Find where the given text appears and provide that cell's center as [x, y] coordinate. 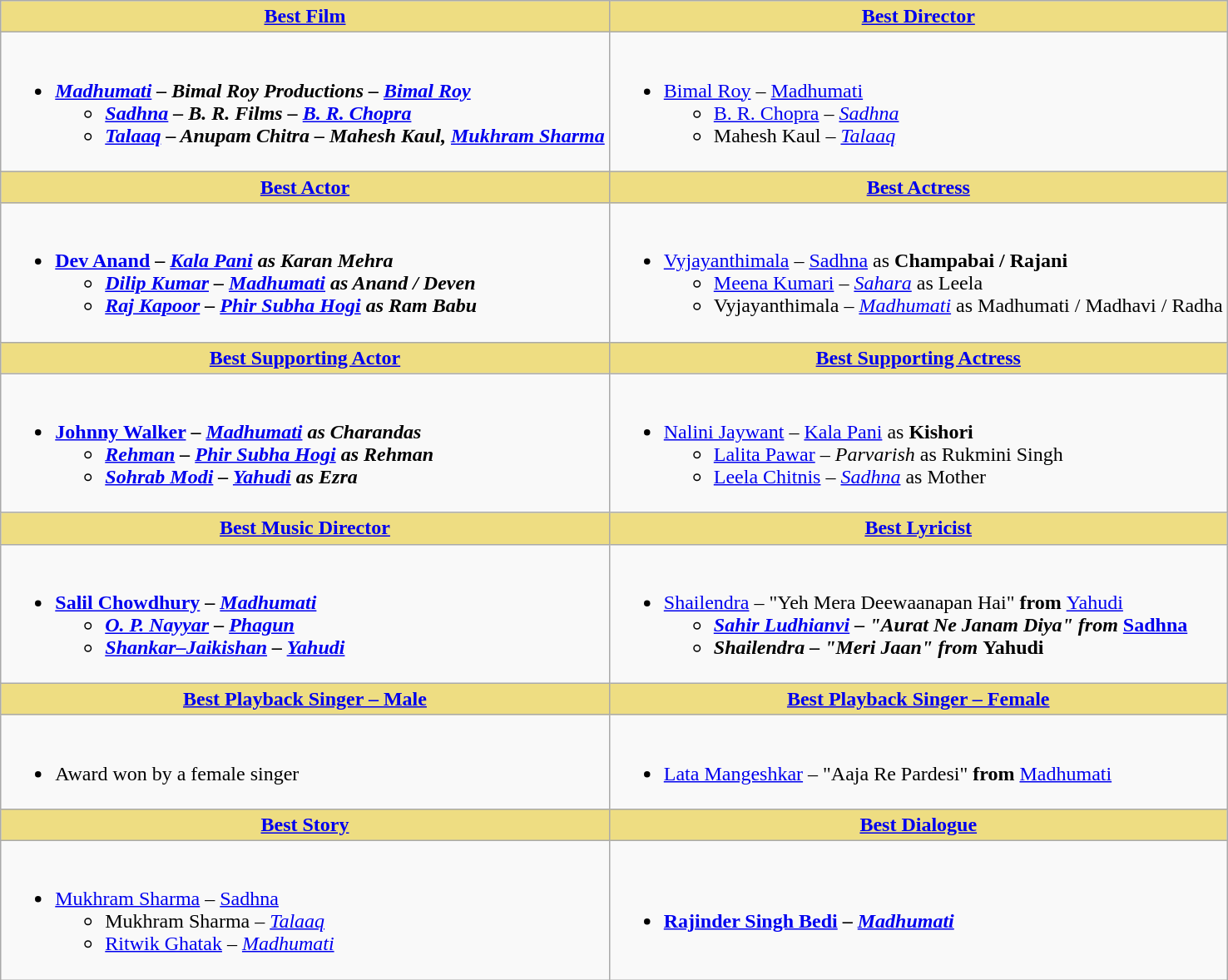
Award won by a female singer [305, 762]
Best Actress [919, 187]
Nalini Jaywant – Kala Pani as KishoriLalita Pawar – Parvarish as Rukmini SinghLeela Chitnis – Sadhna as Mother [919, 443]
Shailendra – "Yeh Mera Deewaanapan Hai" from YahudiSahir Ludhianvi – "Aurat Ne Janam Diya" from SadhnaShailendra – "Meri Jaan" from Yahudi [919, 614]
Bimal Roy – MadhumatiB. R. Chopra – SadhnaMahesh Kaul – Talaaq [919, 101]
Best Film [305, 17]
Dev Anand – Kala Pani as Karan MehraDilip Kumar – Madhumati as Anand / DevenRaj Kapoor – Phir Subha Hogi as Ram Babu [305, 273]
Rajinder Singh Bedi – Madhumati [919, 910]
Best Actor [305, 187]
Best Dialogue [919, 824]
Best Director [919, 17]
Madhumati – Bimal Roy Productions – Bimal RoySadhna – B. R. Films – B. R. ChopraTalaaq – Anupam Chitra – Mahesh Kaul, Mukhram Sharma [305, 101]
Lata Mangeshkar – "Aaja Re Pardesi" from Madhumati [919, 762]
Vyjayanthimala – Sadhna as Champabai / RajaniMeena Kumari – Sahara as LeelaVyjayanthimala – Madhumati as Madhumati / Madhavi / Radha [919, 273]
Salil Chowdhury – MadhumatiO. P. Nayyar – PhagunShankar–Jaikishan – Yahudi [305, 614]
Best Supporting Actress [919, 358]
Best Lyricist [919, 528]
Best Story [305, 824]
Best Supporting Actor [305, 358]
Best Music Director [305, 528]
Mukhram Sharma – SadhnaMukhram Sharma – TalaaqRitwik Ghatak – Madhumati [305, 910]
Best Playback Singer – Female [919, 699]
Best Playback Singer – Male [305, 699]
Johnny Walker – Madhumati as CharandasRehman – Phir Subha Hogi as RehmanSohrab Modi – Yahudi as Ezra [305, 443]
